Provide the (X, Y) coordinate of the cell's center where the given text is located.  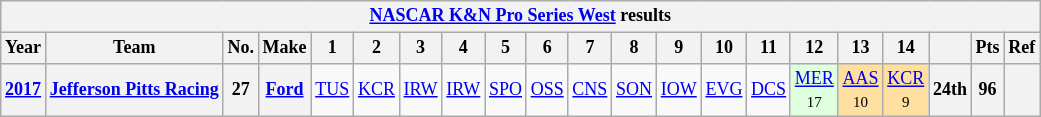
AAS10 (860, 90)
Ref (1022, 48)
7 (590, 48)
13 (860, 48)
5 (506, 48)
KCR9 (906, 90)
Team (134, 48)
2 (377, 48)
IOW (678, 90)
1 (332, 48)
KCR (377, 90)
Year (24, 48)
SON (634, 90)
MER17 (814, 90)
3 (420, 48)
12 (814, 48)
24th (950, 90)
4 (464, 48)
8 (634, 48)
11 (769, 48)
DCS (769, 90)
14 (906, 48)
OSS (547, 90)
10 (724, 48)
Make (284, 48)
27 (240, 90)
Pts (988, 48)
NASCAR K&N Pro Series West results (520, 16)
Ford (284, 90)
EVG (724, 90)
TUS (332, 90)
Jefferson Pitts Racing (134, 90)
96 (988, 90)
SPO (506, 90)
No. (240, 48)
2017 (24, 90)
6 (547, 48)
CNS (590, 90)
9 (678, 48)
